Provide the (X, Y) coordinate of the cell's center where the given text is located.  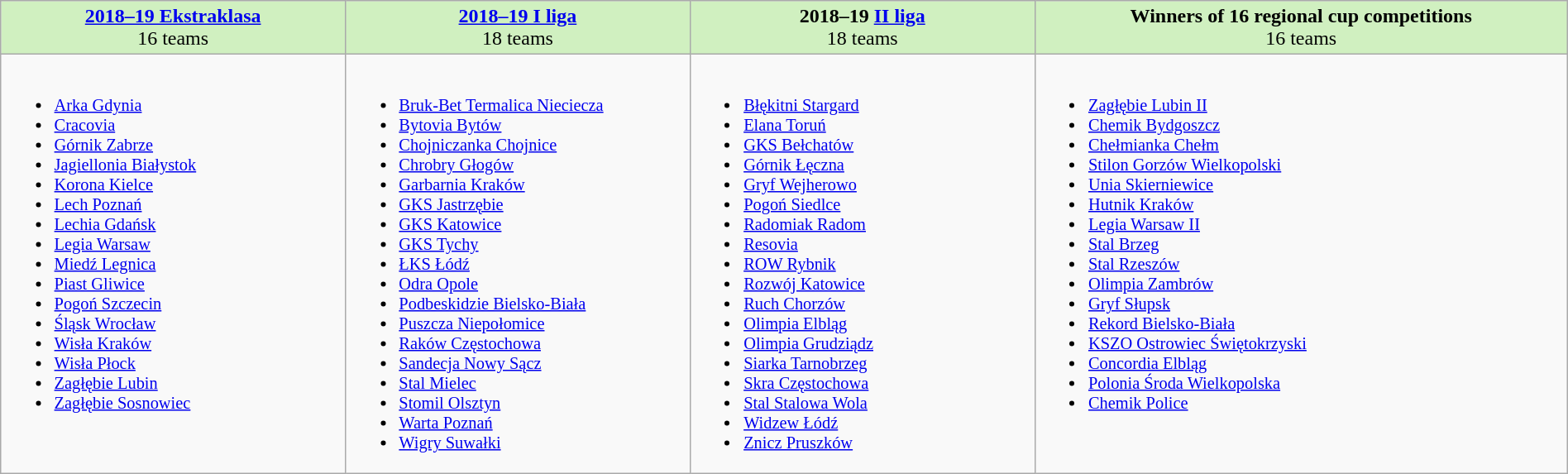
2018–19 I liga18 teams (518, 28)
2018–19 Ekstraklasa16 teams (174, 28)
Winners of 16 regional cup competitions16 teams (1301, 28)
2018–19 II liga18 teams (862, 28)
